Extract the [x, y] coordinate from the center of the cell holding the provided text.  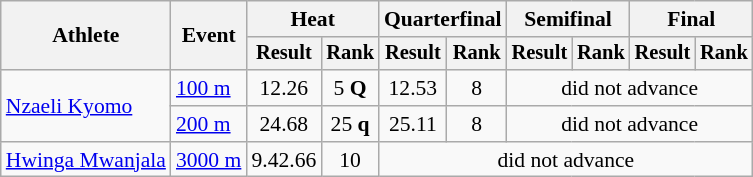
5 Q [350, 88]
12.26 [284, 88]
Heat [312, 19]
25 q [350, 124]
24.68 [284, 124]
Athlete [86, 36]
12.53 [413, 88]
25.11 [413, 124]
Quarterfinal [443, 19]
Semifinal [568, 19]
100 m [208, 88]
200 m [208, 124]
Nzaeli Kyomo [86, 106]
Final [692, 19]
Event [208, 36]
